Identify which cell holds the provided text, then report its (X, Y) central coordinate. 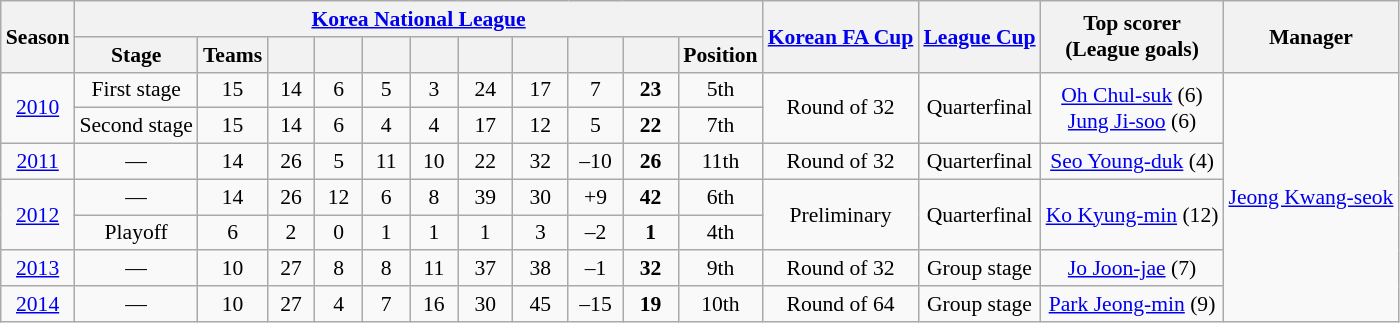
Oh Chul-suk (6) Jung Ji-soo (6) (1132, 108)
7th (720, 126)
–2 (596, 233)
Manager (1310, 36)
Korean FA Cup (841, 36)
Seo Young-duk (4) (1132, 162)
10th (720, 304)
23 (650, 90)
Top scorer (League goals) (1132, 36)
5th (720, 90)
6th (720, 197)
Season (38, 36)
2012 (38, 214)
Jeong Kwang-seok (1310, 196)
–10 (596, 162)
Second stage (136, 126)
16 (434, 304)
+9 (596, 197)
2014 (38, 304)
4th (720, 233)
11th (720, 162)
39 (486, 197)
Park Jeong-min (9) (1132, 304)
42 (650, 197)
19 (650, 304)
Playoff (136, 233)
Ko Kyung-min (12) (1132, 214)
2011 (38, 162)
Round of 64 (841, 304)
Position (720, 55)
2 (291, 233)
Stage (136, 55)
–15 (596, 304)
First stage (136, 90)
38 (540, 269)
Korea National League (418, 19)
Preliminary (841, 214)
Jo Joon-jae (7) (1132, 269)
League Cup (979, 36)
–1 (596, 269)
37 (486, 269)
Teams (232, 55)
24 (486, 90)
2013 (38, 269)
0 (339, 233)
2010 (38, 108)
9th (720, 269)
45 (540, 304)
